Provide the (X, Y) coordinate of the cell's center where the given text is located.  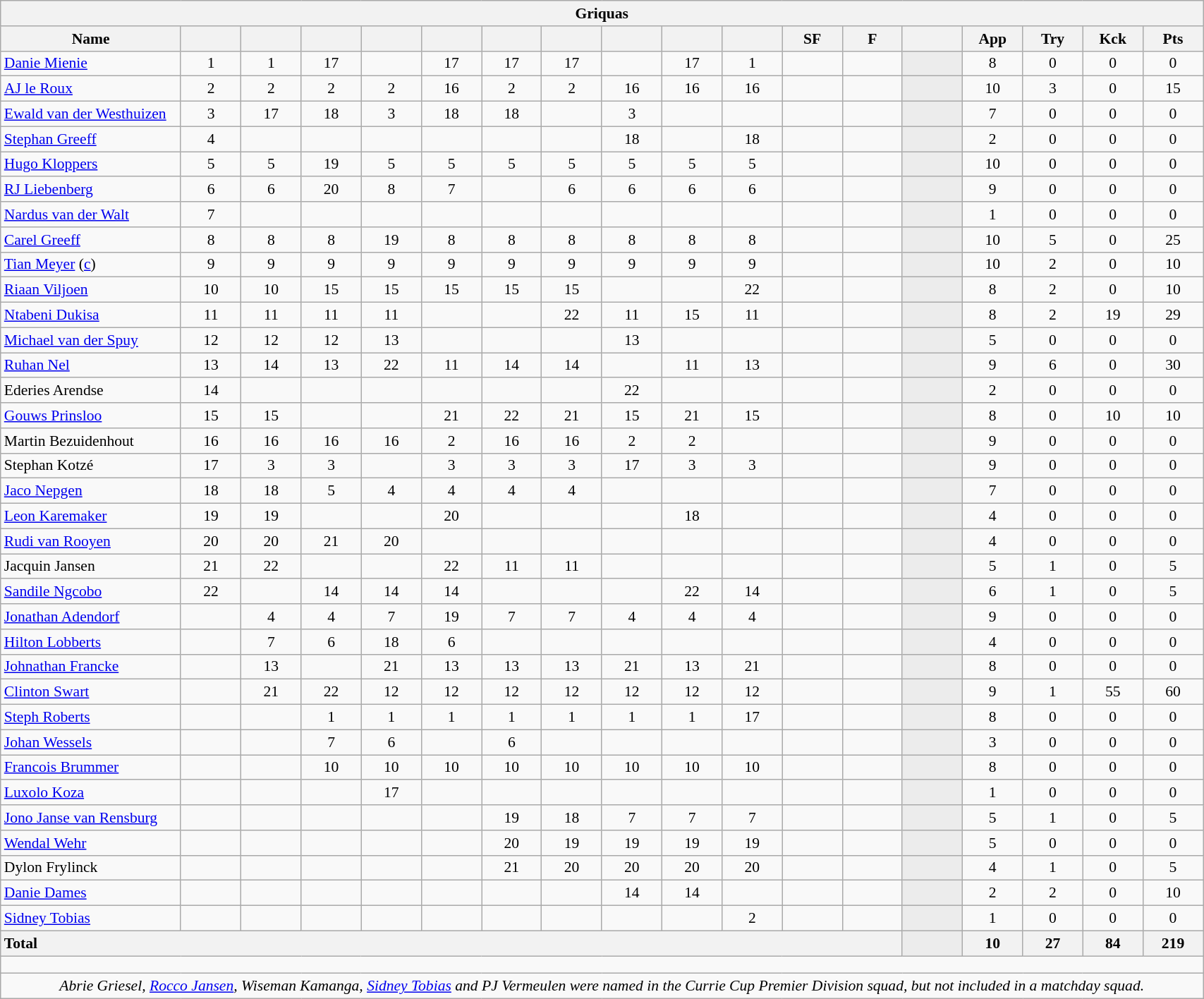
F (872, 39)
Try (1052, 39)
Riaan Viljoen (91, 290)
219 (1172, 943)
Gouws Prinsloo (91, 416)
Luxolo Koza (91, 793)
Name (91, 39)
30 (1172, 365)
Rudi van Rooyen (91, 541)
RJ Liebenberg (91, 190)
Johnathan Francke (91, 667)
Francois Brummer (91, 768)
Johan Wessels (91, 742)
Ntabeni Dukisa (91, 315)
Nardus van der Walt (91, 214)
Carel Greeff (91, 240)
Danie Dames (91, 893)
Stephan Greeff (91, 139)
27 (1052, 943)
Jacquin Jansen (91, 567)
AJ le Roux (91, 89)
Ewald van der Westhuizen (91, 114)
Wendal Wehr (91, 843)
Total (451, 943)
SF (813, 39)
Tian Meyer (c) (91, 265)
55 (1113, 692)
29 (1172, 315)
60 (1172, 692)
Jonathan Adendorf (91, 617)
Sidney Tobias (91, 919)
Leon Karemaker (91, 516)
Sandile Ngcobo (91, 592)
Michael van der Spuy (91, 340)
25 (1172, 240)
App (993, 39)
Jaco Nepgen (91, 491)
Kck (1113, 39)
Hugo Kloppers (91, 164)
Dylon Frylinck (91, 868)
Martin Bezuidenhout (91, 441)
Hilton Lobberts (91, 642)
Ruhan Nel (91, 365)
84 (1113, 943)
Jono Janse van Rensburg (91, 818)
Danie Mienie (91, 63)
Ederies Arendse (91, 391)
Griquas (602, 13)
Pts (1172, 39)
Clinton Swart (91, 692)
Stephan Kotzé (91, 466)
Steph Roberts (91, 718)
